Capture the cell that displays the provided text and extract its [X, Y] central coordinate. 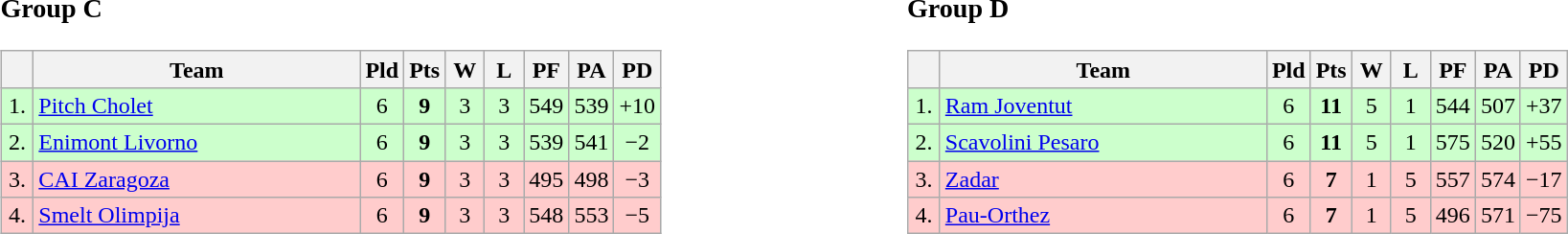
−5 [638, 216]
544 [1452, 105]
495 [546, 179]
557 [1452, 179]
549 [546, 105]
−75 [1544, 216]
−2 [638, 143]
+10 [638, 105]
571 [1498, 216]
553 [592, 216]
520 [1498, 143]
Pitch Cholet [197, 105]
Zadar [1103, 179]
498 [592, 179]
CAI Zaragoza [197, 179]
Enimont Livorno [197, 143]
541 [592, 143]
Ram Joventut [1103, 105]
+55 [1544, 143]
507 [1498, 105]
Pau-Orthez [1103, 216]
−3 [638, 179]
Scavolini Pesaro [1103, 143]
548 [546, 216]
Smelt Olimpija [197, 216]
496 [1452, 216]
−17 [1544, 179]
+37 [1544, 105]
574 [1498, 179]
575 [1452, 143]
